Return the (x, y) coordinate for the center point of the cell that contains the specified text.  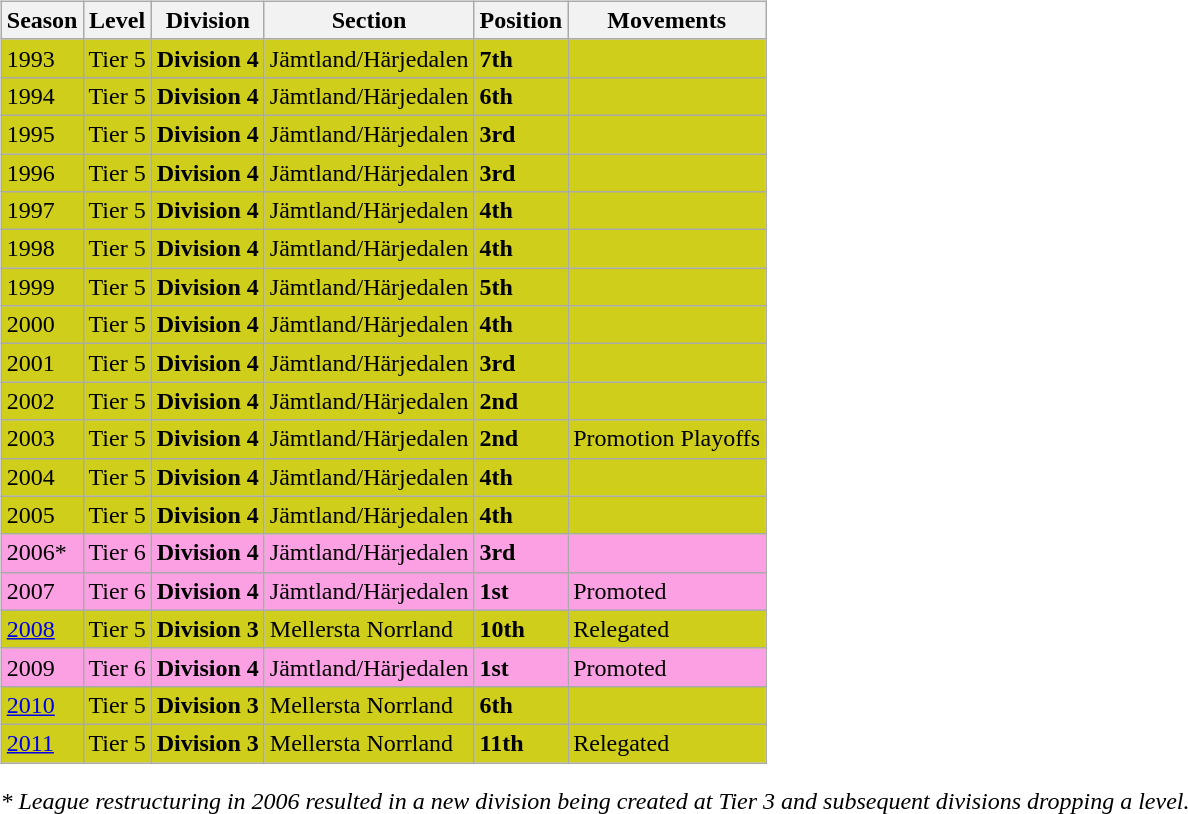
10th (521, 629)
1996 (42, 173)
1999 (42, 287)
7th (521, 58)
2000 (42, 325)
Division (208, 20)
1998 (42, 249)
2006* (42, 553)
2004 (42, 477)
1994 (42, 96)
Season (42, 20)
Position (521, 20)
2010 (42, 705)
2007 (42, 591)
2009 (42, 667)
11th (521, 743)
2003 (42, 439)
Promotion Playoffs (667, 439)
2008 (42, 629)
2011 (42, 743)
5th (521, 287)
1995 (42, 134)
Section (369, 20)
2002 (42, 401)
Level (117, 20)
1997 (42, 211)
Movements (667, 20)
2001 (42, 363)
1993 (42, 58)
2005 (42, 515)
